For the text-containing cell, return its midpoint in [X, Y] coordinate format. 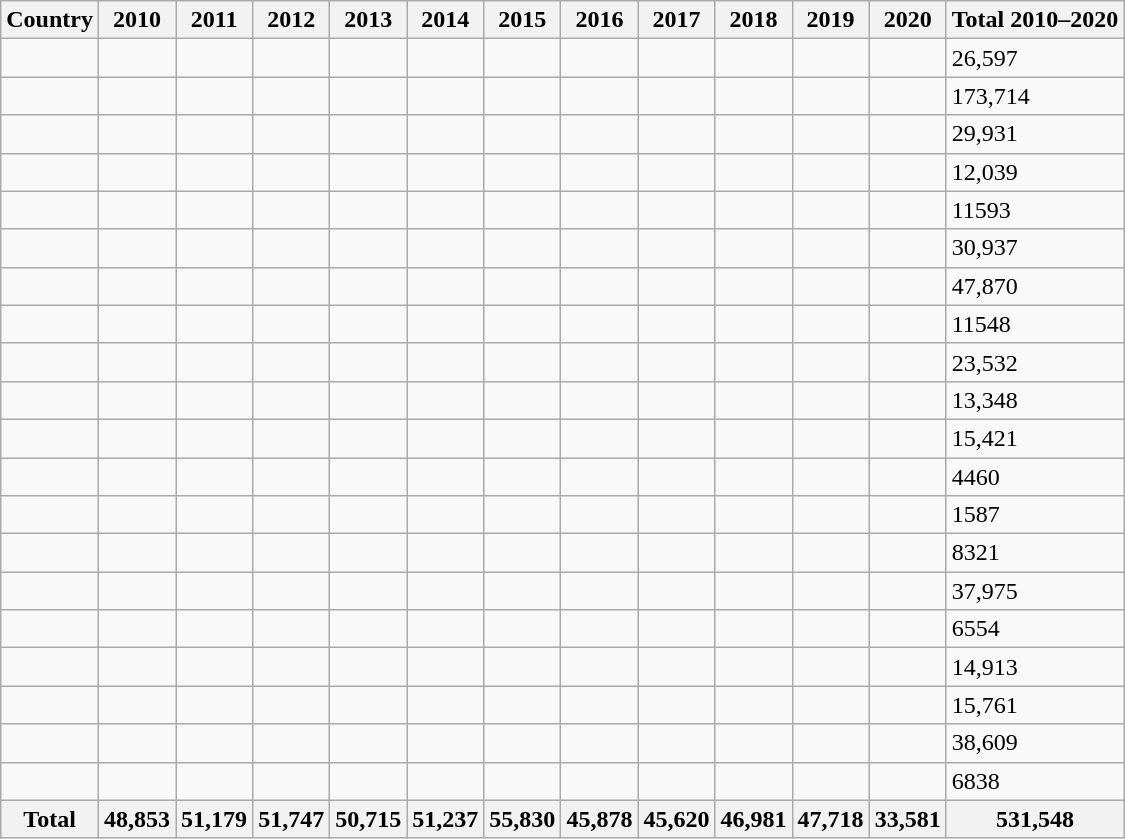
6838 [1035, 781]
51,237 [446, 819]
8321 [1035, 553]
11548 [1035, 324]
Total [50, 819]
47,870 [1035, 286]
45,620 [676, 819]
2018 [754, 20]
2010 [136, 20]
Country [50, 20]
23,532 [1035, 362]
2014 [446, 20]
2017 [676, 20]
12,039 [1035, 172]
33,581 [908, 819]
15,761 [1035, 705]
26,597 [1035, 58]
45,878 [600, 819]
51,179 [214, 819]
2015 [522, 20]
55,830 [522, 819]
46,981 [754, 819]
47,718 [830, 819]
2012 [292, 20]
11593 [1035, 210]
Total 2010–2020 [1035, 20]
173,714 [1035, 96]
48,853 [136, 819]
29,931 [1035, 134]
30,937 [1035, 248]
2011 [214, 20]
2013 [368, 20]
2016 [600, 20]
37,975 [1035, 591]
51,747 [292, 819]
13,348 [1035, 400]
50,715 [368, 819]
6554 [1035, 629]
531,548 [1035, 819]
2020 [908, 20]
2019 [830, 20]
14,913 [1035, 667]
4460 [1035, 477]
1587 [1035, 515]
15,421 [1035, 438]
38,609 [1035, 743]
